Locate the cell with the specified text and output its [x, y] center coordinate. 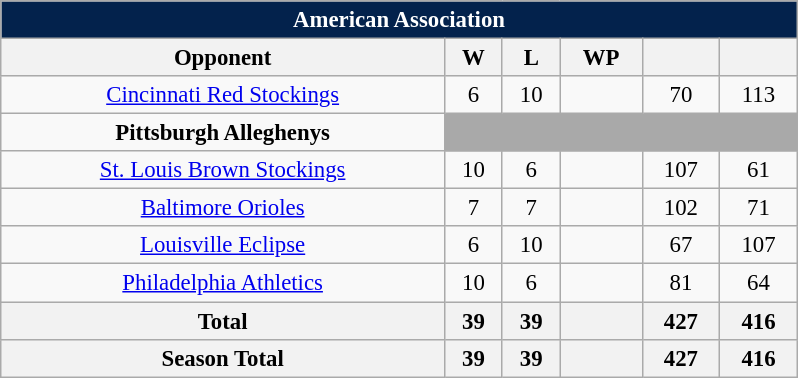
Total [223, 321]
64 [759, 283]
W [474, 57]
102 [681, 208]
Cincinnati Red Stockings [223, 95]
70 [681, 95]
Philadelphia Athletics [223, 283]
Season Total [223, 358]
St. Louis Brown Stockings [223, 170]
Pittsburgh Alleghenys [223, 133]
Baltimore Orioles [223, 208]
American Association [399, 20]
Louisville Eclipse [223, 245]
61 [759, 170]
81 [681, 283]
WP [601, 57]
67 [681, 245]
113 [759, 95]
Opponent [223, 57]
L [531, 57]
71 [759, 208]
